Determine the (X, Y) coordinate at the center of the cell enclosing the given text.  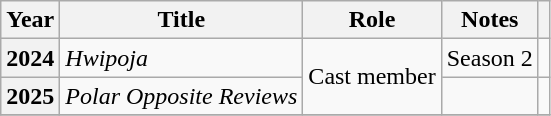
Hwipoja (182, 58)
2024 (30, 58)
Notes (490, 20)
Year (30, 20)
Cast member (372, 77)
Title (182, 20)
Polar Opposite Reviews (182, 96)
Season 2 (490, 58)
2025 (30, 96)
Role (372, 20)
